Scan for the cell matching the given text and deliver its (x, y) coordinate at center. 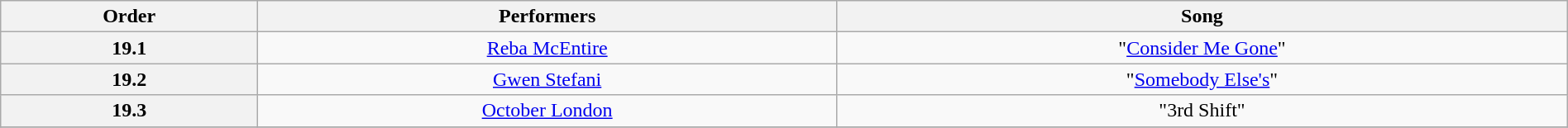
Performers (547, 17)
"Somebody Else's" (1202, 79)
19.2 (129, 79)
19.1 (129, 48)
Order (129, 17)
October London (547, 111)
"3rd Shift" (1202, 111)
"Consider Me Gone" (1202, 48)
Gwen Stefani (547, 79)
19.3 (129, 111)
Song (1202, 17)
Reba McEntire (547, 48)
